Search for the cell housing the specified text and yield its [x, y] center coordinate. 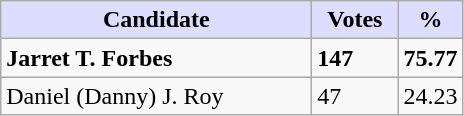
Jarret T. Forbes [156, 58]
47 [355, 96]
24.23 [430, 96]
Candidate [156, 20]
147 [355, 58]
Votes [355, 20]
Daniel (Danny) J. Roy [156, 96]
75.77 [430, 58]
% [430, 20]
